Scan for the cell matching the given text and deliver its [X, Y] coordinate at center. 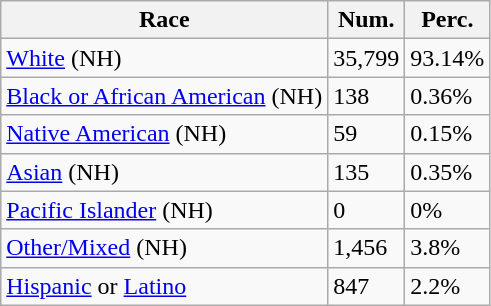
0.35% [448, 172]
White (NH) [164, 58]
135 [366, 172]
93.14% [448, 58]
847 [366, 286]
Native American (NH) [164, 134]
Black or African American (NH) [164, 96]
0 [366, 210]
2.2% [448, 286]
Hispanic or Latino [164, 286]
0% [448, 210]
0.15% [448, 134]
Pacific Islander (NH) [164, 210]
Other/Mixed (NH) [164, 248]
Race [164, 20]
35,799 [366, 58]
1,456 [366, 248]
3.8% [448, 248]
138 [366, 96]
59 [366, 134]
Num. [366, 20]
Asian (NH) [164, 172]
0.36% [448, 96]
Perc. [448, 20]
